Determine the [x, y] coordinate at the center of the cell enclosing the given text.  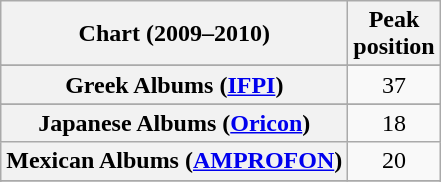
Chart (2009–2010) [174, 34]
Mexican Albums (AMPROFON) [174, 161]
Peakposition [394, 34]
18 [394, 123]
20 [394, 161]
Greek Albums (IFPI) [174, 85]
Japanese Albums (Oricon) [174, 123]
37 [394, 85]
